For the text-containing cell, return its midpoint in (X, Y) coordinate format. 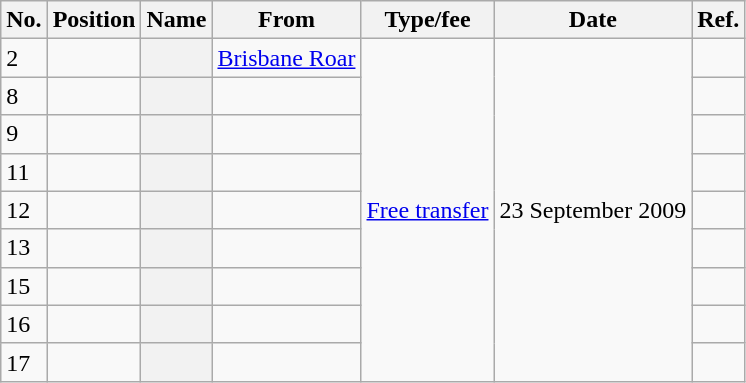
Position (94, 20)
Free transfer (428, 210)
13 (24, 248)
Date (593, 20)
8 (24, 96)
2 (24, 58)
23 September 2009 (593, 210)
No. (24, 20)
15 (24, 286)
From (286, 20)
Ref. (718, 20)
9 (24, 134)
11 (24, 172)
16 (24, 324)
12 (24, 210)
Type/fee (428, 20)
Brisbane Roar (286, 58)
Name (176, 20)
17 (24, 362)
